Scan for the cell matching the given text and deliver its [X, Y] coordinate at center. 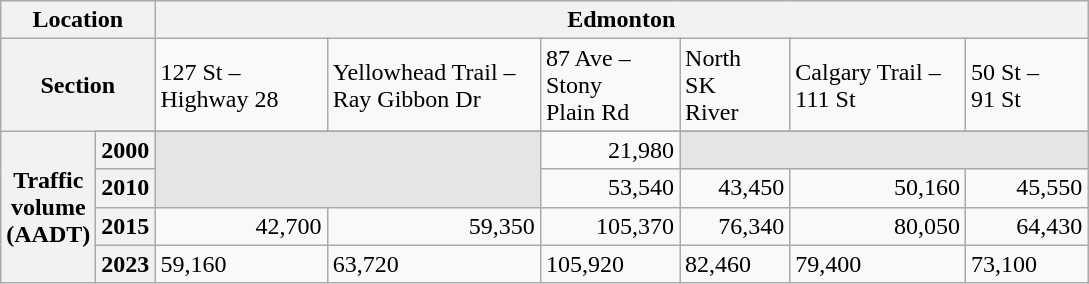
2000 [126, 150]
53,540 [610, 188]
Calgary Trail –111 St [878, 85]
Section [78, 85]
42,700 [241, 226]
Edmonton [622, 20]
82,460 [735, 264]
64,430 [1026, 226]
50,160 [878, 188]
21,980 [610, 150]
50 St –91 St [1026, 85]
105,920 [610, 264]
2010 [126, 188]
Trafficvolume(AADT) [48, 207]
43,450 [735, 188]
87 Ave –StonyPlain Rd [610, 85]
127 St –Highway 28 [241, 85]
59,350 [434, 226]
Yellowhead Trail –Ray Gibbon Dr [434, 85]
105,370 [610, 226]
73,100 [1026, 264]
45,550 [1026, 188]
79,400 [878, 264]
59,160 [241, 264]
NorthSKRiver [735, 85]
63,720 [434, 264]
Location [78, 20]
80,050 [878, 226]
2023 [126, 264]
76,340 [735, 226]
2015 [126, 226]
